Provide the [x, y] coordinate of the cell's center where the given text is located.  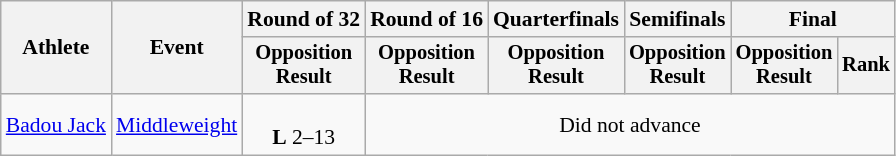
Event [176, 48]
Did not advance [630, 124]
Semifinals [678, 19]
Quarterfinals [556, 19]
Rank [866, 66]
Final [813, 19]
Round of 16 [426, 19]
Middleweight [176, 124]
L 2–13 [304, 124]
Round of 32 [304, 19]
Badou Jack [56, 124]
Athlete [56, 48]
